Determine the [x, y] coordinate at the center of the cell enclosing the given text.  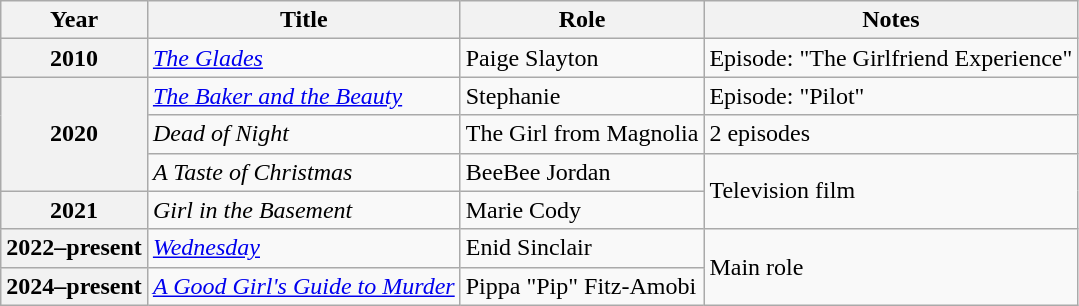
The Glades [304, 58]
2021 [74, 210]
Marie Cody [582, 210]
2022–present [74, 248]
2 episodes [891, 134]
Role [582, 20]
The Baker and the Beauty [304, 96]
Episode: "Pilot" [891, 96]
Pippa "Pip" Fitz-Amobi [582, 286]
Year [74, 20]
A Good Girl's Guide to Murder [304, 286]
2024–present [74, 286]
Wednesday [304, 248]
2010 [74, 58]
Television film [891, 191]
Main role [891, 267]
The Girl from Magnolia [582, 134]
2020 [74, 134]
Episode: "The Girlfriend Experience" [891, 58]
BeeBee Jordan [582, 172]
Title [304, 20]
Notes [891, 20]
A Taste of Christmas [304, 172]
Girl in the Basement [304, 210]
Enid Sinclair [582, 248]
Stephanie [582, 96]
Paige Slayton [582, 58]
Dead of Night [304, 134]
